Detect which cell encompasses the target text, then output its [X, Y] center coordinate. 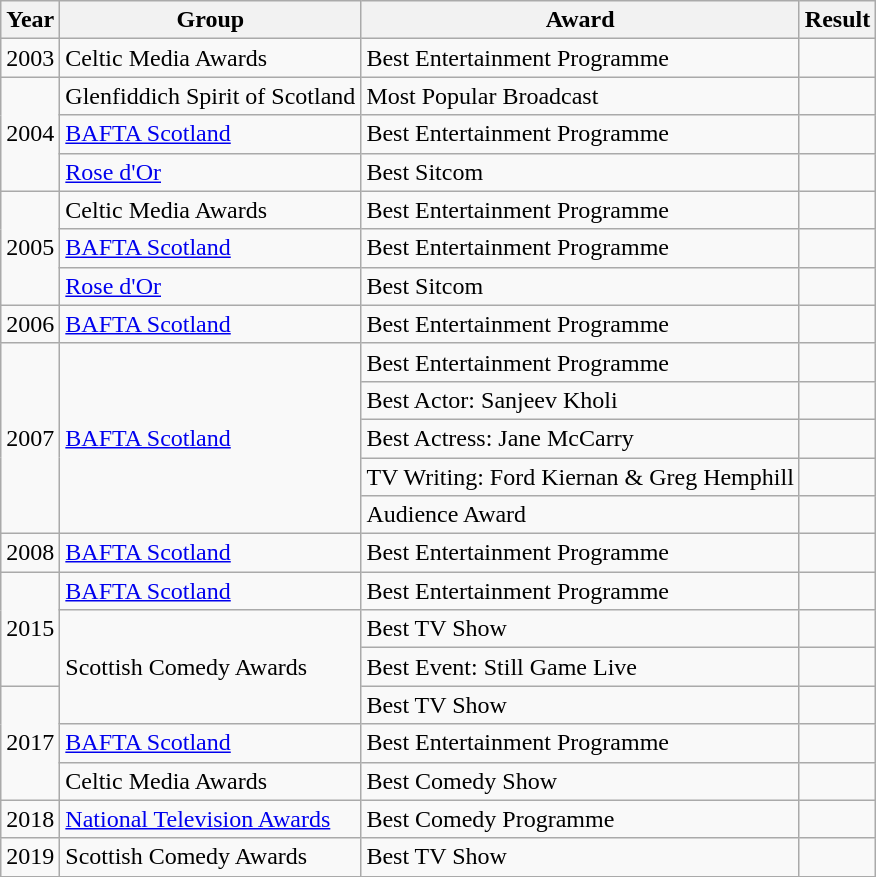
Glenfiddich Spirit of Scotland [210, 96]
2007 [30, 438]
2019 [30, 857]
Group [210, 20]
2017 [30, 743]
TV Writing: Ford Kiernan & Greg Hemphill [580, 477]
Result [837, 20]
Best Event: Still Game Live [580, 667]
Year [30, 20]
Best Actress: Jane McCarry [580, 438]
National Television Awards [210, 819]
2018 [30, 819]
Award [580, 20]
2003 [30, 58]
2004 [30, 134]
Most Popular Broadcast [580, 96]
2006 [30, 324]
2015 [30, 629]
2008 [30, 553]
2005 [30, 248]
Best Comedy Programme [580, 819]
Best Actor: Sanjeev Kholi [580, 400]
Audience Award [580, 515]
Best Comedy Show [580, 781]
